Provide the (X, Y) coordinate of the cell's center where the given text is located.  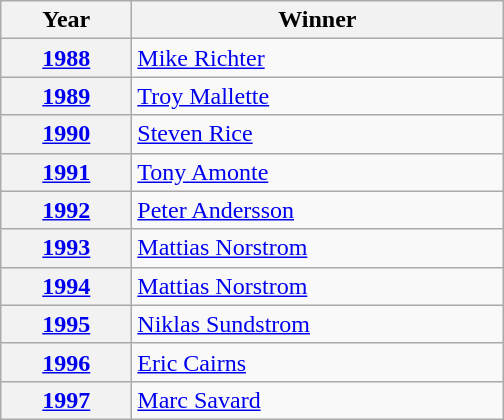
Marc Savard (318, 400)
1994 (66, 286)
Peter Andersson (318, 210)
1997 (66, 400)
1991 (66, 172)
Year (66, 20)
Eric Cairns (318, 362)
Niklas Sundstrom (318, 324)
1996 (66, 362)
1992 (66, 210)
1990 (66, 134)
1993 (66, 248)
Tony Amonte (318, 172)
Steven Rice (318, 134)
Winner (318, 20)
1988 (66, 58)
1989 (66, 96)
1995 (66, 324)
Mike Richter (318, 58)
Troy Mallette (318, 96)
